For the text-containing cell, return its midpoint in (x, y) coordinate format. 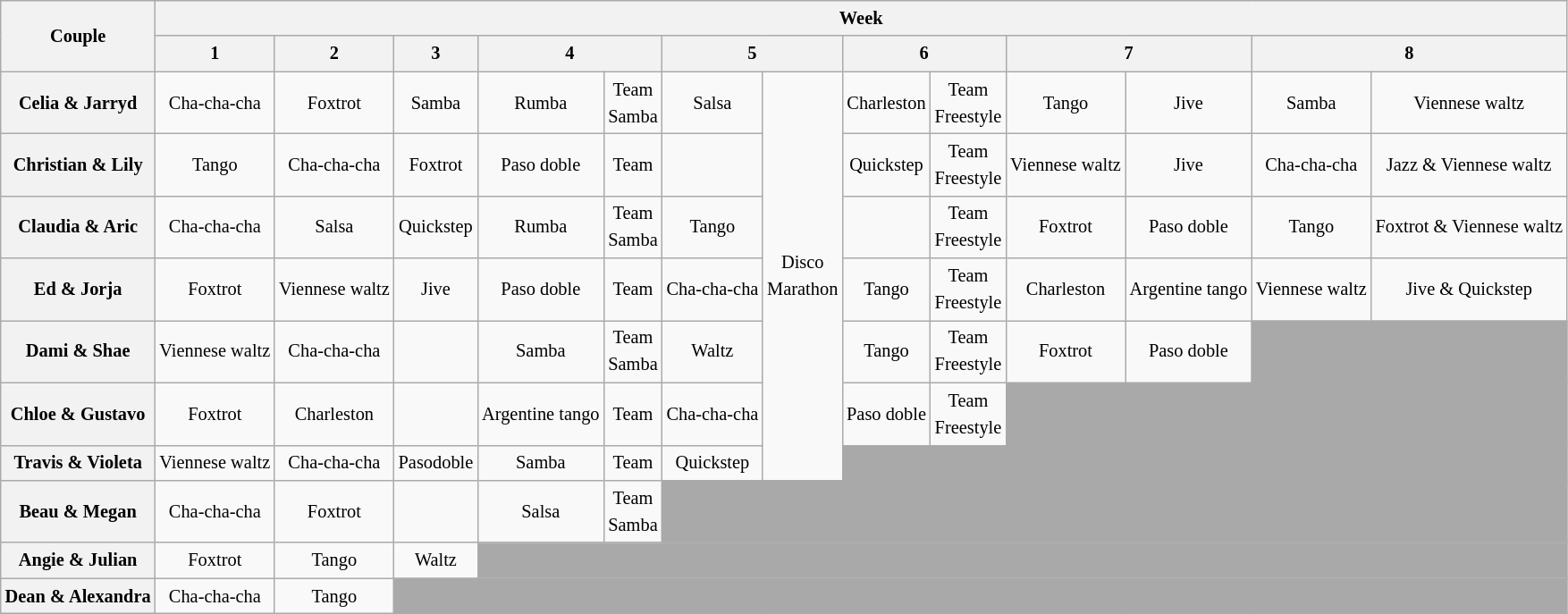
Jazz & Viennese waltz (1470, 164)
2 (334, 54)
Beau & Megan (79, 511)
7 (1128, 54)
Jive & Quickstep (1470, 290)
DiscoMarathon (803, 276)
3 (436, 54)
Dami & Shae (79, 351)
5 (753, 54)
Week (862, 18)
Ed & Jorja (79, 290)
Celia & Jarryd (79, 103)
Angie & Julian (79, 560)
Claudia & Aric (79, 227)
Couple (79, 36)
4 (569, 54)
Dean & Alexandra (79, 596)
8 (1409, 54)
Travis & Violeta (79, 463)
Chloe & Gustavo (79, 414)
1 (215, 54)
Pasodoble (436, 463)
Foxtrot & Viennese waltz (1470, 227)
Christian & Lily (79, 164)
6 (924, 54)
